Return the [X, Y] coordinate for the center point of the cell that contains the specified text.  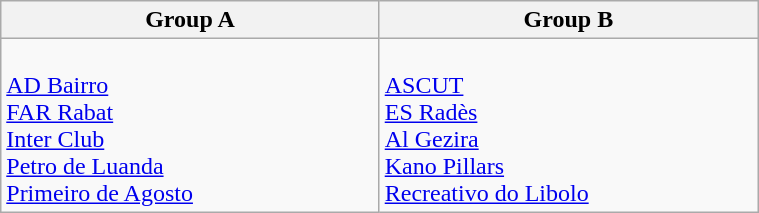
Group B [568, 20]
ASCUT ES Radès Al Gezira Kano Pillars Recreativo do Libolo [568, 126]
AD Bairro FAR Rabat Inter Club Petro de Luanda Primeiro de Agosto [190, 126]
Group A [190, 20]
